Scan for the cell matching the given text and deliver its (x, y) coordinate at center. 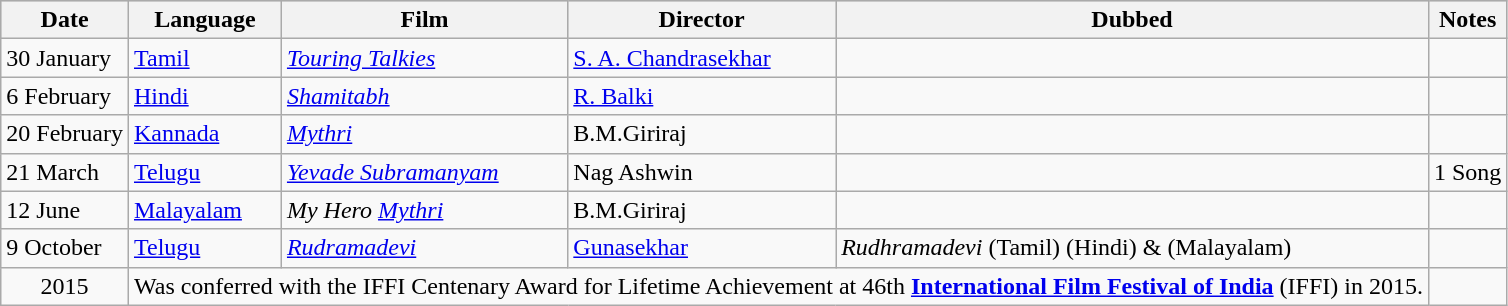
6 February (65, 96)
2015 (65, 286)
Nag Ashwin (702, 172)
My Hero Mythri (424, 210)
Tamil (204, 58)
Film (424, 20)
Was conferred with the IFFI Centenary Award for Lifetime Achievement at 46th International Film Festival of India (IFFI) in 2015. (778, 286)
12 June (65, 210)
Dubbed (1132, 20)
9 October (65, 248)
1 Song (1467, 172)
Mythri (424, 134)
Gunasekhar (702, 248)
Hindi (204, 96)
Yevade Subramanyam (424, 172)
Touring Talkies (424, 58)
Director (702, 20)
Shamitabh (424, 96)
Notes (1467, 20)
Malayalam (204, 210)
30 January (65, 58)
20 February (65, 134)
Rudramadevi (424, 248)
Date (65, 20)
Rudhramadevi (Tamil) (Hindi) & (Malayalam) (1132, 248)
S. A. Chandrasekhar (702, 58)
Kannada (204, 134)
R. Balki (702, 96)
Language (204, 20)
21 March (65, 172)
